Find where the given text appears and provide that cell's center as [x, y] coordinate. 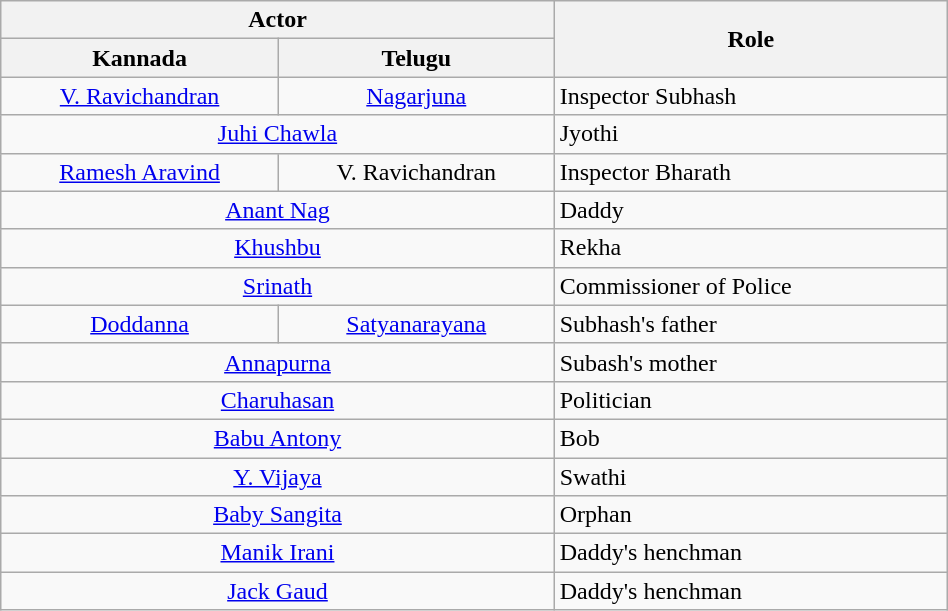
Daddy [750, 210]
Ramesh Aravind [140, 172]
Charuhasan [278, 400]
Subhash's father [750, 324]
Baby Sangita [278, 515]
Kannada [140, 58]
Orphan [750, 515]
Jack Gaud [278, 591]
Nagarjuna [416, 96]
Annapurna [278, 362]
Commissioner of Police [750, 286]
Anant Nag [278, 210]
Satyanarayana [416, 324]
Doddanna [140, 324]
Jyothi [750, 134]
Inspector Bharath [750, 172]
Srinath [278, 286]
Y. Vijaya [278, 477]
Babu Antony [278, 438]
Khushbu [278, 248]
Politician [750, 400]
Bob [750, 438]
Inspector Subhash [750, 96]
Role [750, 39]
Juhi Chawla [278, 134]
Rekha [750, 248]
Telugu [416, 58]
Actor [278, 20]
Manik Irani [278, 553]
Subash's mother [750, 362]
Swathi [750, 477]
